Capture the cell that displays the provided text and extract its (X, Y) central coordinate. 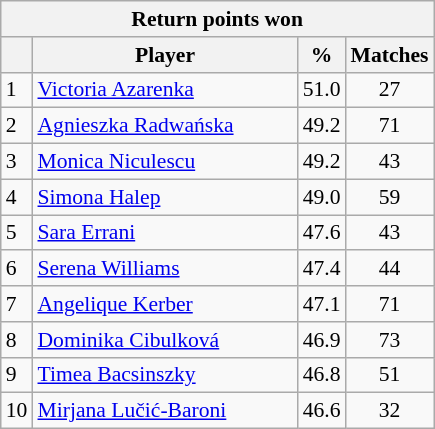
49.0 (322, 197)
46.8 (322, 375)
51 (389, 375)
27 (389, 90)
Victoria Azarenka (164, 90)
4 (17, 197)
Simona Halep (164, 197)
73 (389, 340)
Sara Errani (164, 233)
59 (389, 197)
% (322, 55)
Dominika Cibulková (164, 340)
Player (164, 55)
47.6 (322, 233)
46.9 (322, 340)
1 (17, 90)
3 (17, 162)
7 (17, 304)
2 (17, 126)
47.1 (322, 304)
8 (17, 340)
9 (17, 375)
Matches (389, 55)
10 (17, 411)
6 (17, 269)
Serena Williams (164, 269)
Angelique Kerber (164, 304)
Monica Niculescu (164, 162)
Agnieszka Radwańska (164, 126)
Mirjana Lučić-Baroni (164, 411)
47.4 (322, 269)
5 (17, 233)
Return points won (218, 19)
46.6 (322, 411)
Timea Bacsinszky (164, 375)
44 (389, 269)
32 (389, 411)
51.0 (322, 90)
